Find where the given text appears and provide that cell's center as (x, y) coordinate. 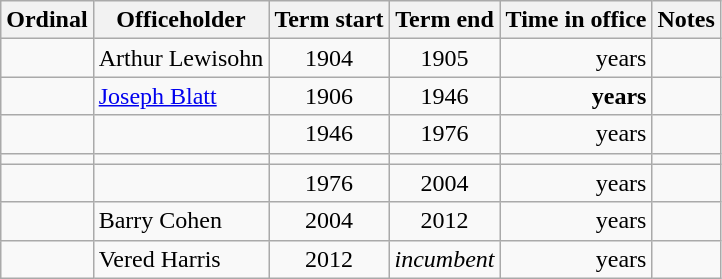
Arthur Lewisohn (181, 58)
Barry Cohen (181, 221)
Term end (444, 20)
incumbent (444, 259)
Ordinal (47, 20)
Officeholder (181, 20)
Time in office (576, 20)
Term start (329, 20)
Notes (686, 20)
1904 (329, 58)
Vered Harris (181, 259)
Joseph Blatt (181, 96)
1905 (444, 58)
1906 (329, 96)
